Output the [x, y] coordinate of the center of the cell containing the given text.  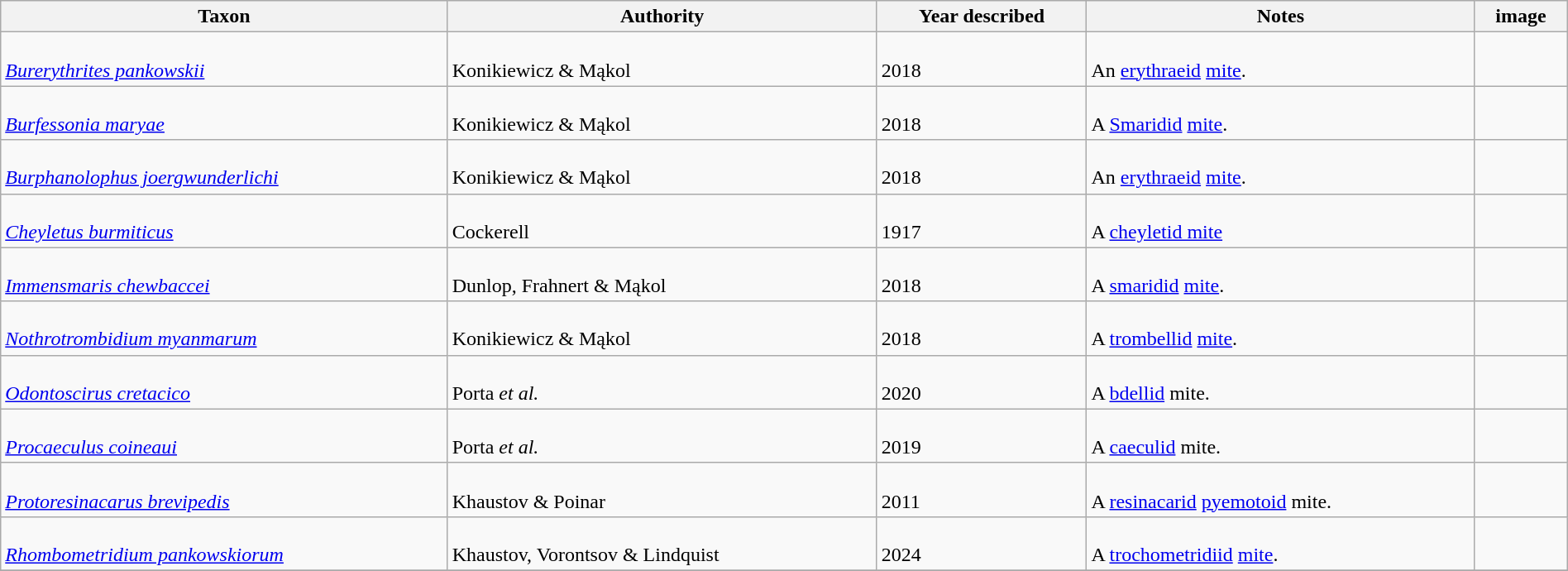
Procaeculus coineaui [224, 435]
Protoresinacarus brevipedis [224, 490]
A cheyletid mite [1280, 220]
A smaridid mite. [1280, 275]
Odontoscirus cretacico [224, 382]
Rhombometridium pankowskiorum [224, 543]
Dunlop, Frahnert & Mąkol [662, 275]
Burfessonia maryae [224, 113]
2024 [982, 543]
A trombellid mite. [1280, 328]
Cockerell [662, 220]
2020 [982, 382]
A trochometridiid mite. [1280, 543]
Authority [662, 17]
Nothrotrombidium myanmarum [224, 328]
A Smaridid mite. [1280, 113]
Cheyletus burmiticus [224, 220]
2011 [982, 490]
A caeculid mite. [1280, 435]
Khaustov & Poinar [662, 490]
image [1521, 17]
Notes [1280, 17]
Burphanolophus joergwunderlichi [224, 167]
2019 [982, 435]
Taxon [224, 17]
Burerythrites pankowskii [224, 60]
1917 [982, 220]
A bdellid mite. [1280, 382]
A resinacarid pyemotoid mite. [1280, 490]
Khaustov, Vorontsov & Lindquist [662, 543]
Immensmaris chewbaccei [224, 275]
Year described [982, 17]
